Extract the (x, y) coordinate from the center of the cell holding the provided text.  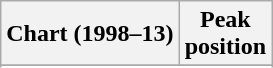
Chart (1998–13) (90, 34)
Peak position (225, 34)
